Detect which cell encompasses the target text, then output its [x, y] center coordinate. 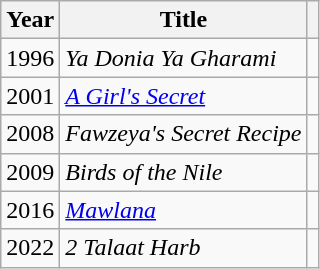
2009 [30, 172]
A Girl's Secret [184, 96]
Year [30, 20]
2022 [30, 248]
2016 [30, 210]
Ya Donia Ya Gharami [184, 58]
Mawlana [184, 210]
Birds of the Nile [184, 172]
1996 [30, 58]
2001 [30, 96]
Title [184, 20]
2008 [30, 134]
Fawzeya's Secret Recipe [184, 134]
2 Talaat Harb [184, 248]
